Find where the given text appears and provide that cell's center as [X, Y] coordinate. 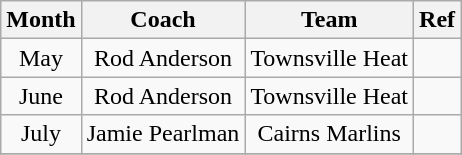
July [41, 134]
Month [41, 20]
Coach [163, 20]
Team [330, 20]
June [41, 96]
Cairns Marlins [330, 134]
May [41, 58]
Ref [438, 20]
Jamie Pearlman [163, 134]
